Return the [X, Y] coordinate for the center point of the cell that contains the specified text.  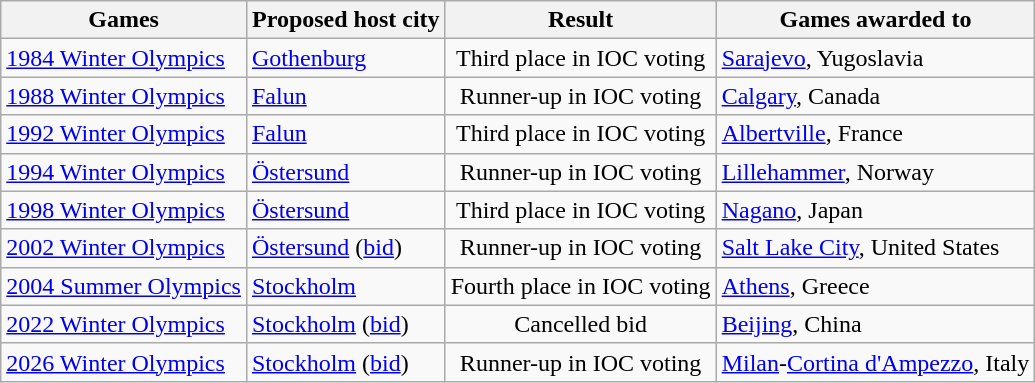
Stockholm [346, 286]
Athens, Greece [876, 286]
2026 Winter Olympics [124, 362]
Games awarded to [876, 20]
Lillehammer, Norway [876, 172]
Beijing, China [876, 324]
Östersund (bid) [346, 248]
1988 Winter Olympics [124, 96]
2002 Winter Olympics [124, 248]
Fourth place in IOC voting [580, 286]
Albertville, France [876, 134]
Calgary, Canada [876, 96]
2004 Summer Olympics [124, 286]
Gothenburg [346, 58]
Result [580, 20]
2022 Winter Olympics [124, 324]
1994 Winter Olympics [124, 172]
1998 Winter Olympics [124, 210]
Proposed host city [346, 20]
Milan-Cortina d'Ampezzo, Italy [876, 362]
1984 Winter Olympics [124, 58]
Cancelled bid [580, 324]
Nagano, Japan [876, 210]
1992 Winter Olympics [124, 134]
Games [124, 20]
Sarajevo, Yugoslavia [876, 58]
Salt Lake City, United States [876, 248]
